Output the [x, y] coordinate of the center of the cell containing the given text.  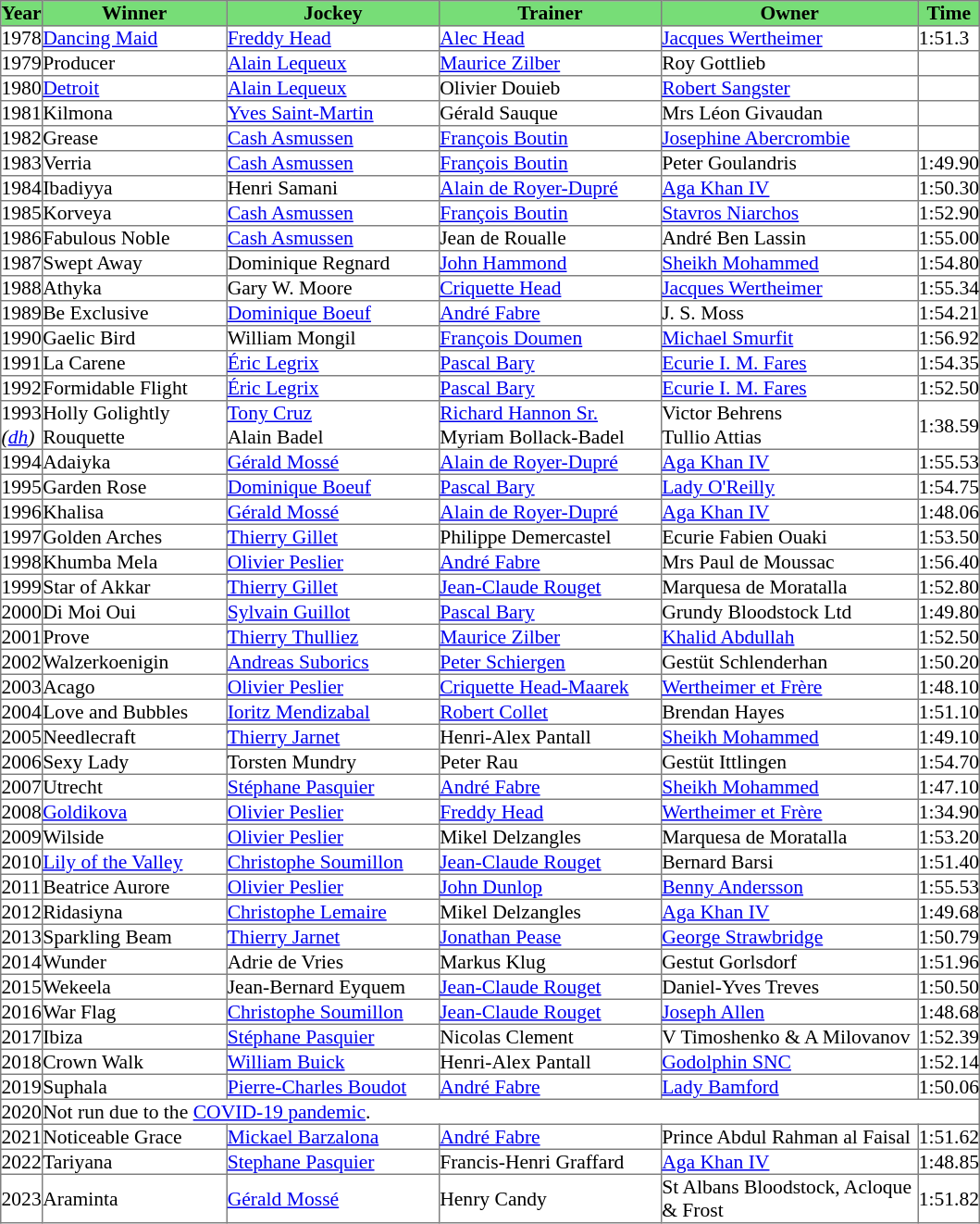
1:52.39 [949, 1037]
2001 [22, 637]
Gestüt Schlenderhan [789, 661]
Mrs Paul de Moussac [789, 561]
2005 [22, 737]
2004 [22, 711]
1:49.10 [949, 737]
2019 [22, 1087]
War Flag [134, 1011]
Yves Saint-Martin [333, 113]
Henry Candy [550, 1198]
Alec Head [550, 39]
Michael Smurfit [789, 339]
John Dunlop [550, 887]
2000 [22, 611]
Peter Rau [550, 761]
1989 [22, 313]
François Doumen [550, 339]
1992 [22, 389]
1:34.90 [949, 811]
Utrecht [134, 787]
Robert Collet [550, 711]
Owner [789, 13]
Richard Hannon Sr.Myriam Bollack-Badel [550, 425]
Adrie de Vries [333, 961]
Grease [134, 139]
1:50.30 [949, 189]
1986 [22, 239]
1:56.40 [949, 561]
1994 [22, 461]
Robert Sangster [789, 89]
1984 [22, 189]
Athyka [134, 289]
1988 [22, 289]
Not run due to the COVID-19 pandemic. [511, 1111]
Jean de Roualle [550, 239]
1:52.80 [949, 587]
2015 [22, 987]
Markus Klug [550, 961]
Dancing Maid [134, 39]
1995 [22, 487]
1:50.20 [949, 661]
André Ben Lassin [789, 239]
Araminta [134, 1198]
Wunder [134, 961]
2021 [22, 1137]
1:38.59 [949, 425]
J. S. Moss [789, 313]
1:48.10 [949, 687]
Prince Abdul Rahman al Faisal [789, 1137]
1:54.70 [949, 761]
1:49.68 [949, 911]
2006 [22, 761]
Daniel-Yves Treves [789, 987]
William Mongil [333, 339]
1:50.50 [949, 987]
1:48.68 [949, 1011]
1:50.79 [949, 937]
1987 [22, 263]
1:56.92 [949, 339]
Ecurie Fabien Ouaki [789, 537]
Stavros Niarchos [789, 213]
2012 [22, 911]
2023 [22, 1198]
Josephine Abercrombie [789, 139]
Winner [134, 13]
Korveya [134, 213]
Gaelic Bird [134, 339]
Swept Away [134, 263]
Victor BehrensTullio Attias [789, 425]
1:53.50 [949, 537]
Nicolas Clement [550, 1037]
Adaiyka [134, 461]
Ibadiyya [134, 189]
1998 [22, 561]
1:51.96 [949, 961]
Torsten Mundry [333, 761]
Stephane Pasquier [333, 1161]
1:51.3 [949, 39]
Garden Rose [134, 487]
2018 [22, 1061]
1981 [22, 113]
2008 [22, 811]
2022 [22, 1161]
1991 [22, 363]
Wilside [134, 837]
1:52.14 [949, 1061]
1:54.35 [949, 363]
Brendan Hayes [789, 711]
1:53.20 [949, 837]
1:47.10 [949, 787]
Grundy Bloodstock Ltd [789, 611]
Trainer [550, 13]
Criquette Head-Maarek [550, 687]
1:54.75 [949, 487]
Walzerkoenigin [134, 661]
Mickael Barzalona [333, 1137]
Christophe Lemaire [333, 911]
Year [22, 13]
2011 [22, 887]
Prove [134, 637]
Criquette Head [550, 289]
Di Moi Oui [134, 611]
2007 [22, 787]
Holly GolightlyRouquette [134, 425]
Sexy Lady [134, 761]
1983 [22, 163]
Fabulous Noble [134, 239]
2002 [22, 661]
Khalisa [134, 511]
Jean-Bernard Eyquem [333, 987]
Lady O'Reilly [789, 487]
1982 [22, 139]
Dominique Regnard [333, 263]
Tony CruzAlain Badel [333, 425]
Francis-Henri Graffard [550, 1161]
Ridasiyna [134, 911]
Roy Gottlieb [789, 63]
Star of Akkar [134, 587]
Ioritz Mendizabal [333, 711]
2017 [22, 1037]
St Albans Bloodstock, Acloque & Frost [789, 1198]
Golden Arches [134, 537]
Bernard Barsi [789, 861]
Crown Walk [134, 1061]
Noticeable Grace [134, 1137]
1993(dh) [22, 425]
George Strawbridge [789, 937]
Sparkling Beam [134, 937]
Mrs Léon Givaudan [789, 113]
Kilmona [134, 113]
Henri Samani [333, 189]
Be Exclusive [134, 313]
Peter Goulandris [789, 163]
Philippe Demercastel [550, 537]
1:54.21 [949, 313]
Goldikova [134, 811]
Suphala [134, 1087]
Jockey [333, 13]
1:48.06 [949, 511]
Acago [134, 687]
La Carene [134, 363]
Verria [134, 163]
Joseph Allen [789, 1011]
Lady Bamford [789, 1087]
Andreas Suborics [333, 661]
Gary W. Moore [333, 289]
Producer [134, 63]
Olivier Douieb [550, 89]
1:55.00 [949, 239]
2010 [22, 861]
2016 [22, 1011]
John Hammond [550, 263]
Jonathan Pease [550, 937]
Godolphin SNC [789, 1061]
1979 [22, 63]
1:51.62 [949, 1137]
1:50.06 [949, 1087]
V Timoshenko & A Milovanov [789, 1037]
1990 [22, 339]
1:51.82 [949, 1198]
1996 [22, 511]
Ibiza [134, 1037]
2009 [22, 837]
1999 [22, 587]
Time [949, 13]
1997 [22, 537]
Gérald Sauque [550, 113]
Lily of the Valley [134, 861]
Detroit [134, 89]
1985 [22, 213]
Pierre-Charles Boudot [333, 1087]
Beatrice Aurore [134, 887]
Gestüt Ittlingen [789, 761]
1:51.40 [949, 861]
1:55.34 [949, 289]
1:49.90 [949, 163]
1980 [22, 89]
2003 [22, 687]
Formidable Flight [134, 389]
1:49.80 [949, 611]
1:51.10 [949, 711]
2013 [22, 937]
Khalid Abdullah [789, 637]
2014 [22, 961]
1:48.85 [949, 1161]
Sylvain Guillot [333, 611]
Love and Bubbles [134, 711]
Peter Schiergen [550, 661]
Benny Andersson [789, 887]
Gestut Gorlsdorf [789, 961]
Needlecraft [134, 737]
Tariyana [134, 1161]
Thierry Thulliez [333, 637]
Khumba Mela [134, 561]
1978 [22, 39]
William Buick [333, 1061]
Wekeela [134, 987]
1:54.80 [949, 263]
1:52.90 [949, 213]
2020 [22, 1111]
